Extract the [X, Y] coordinate from the center of the cell holding the provided text.  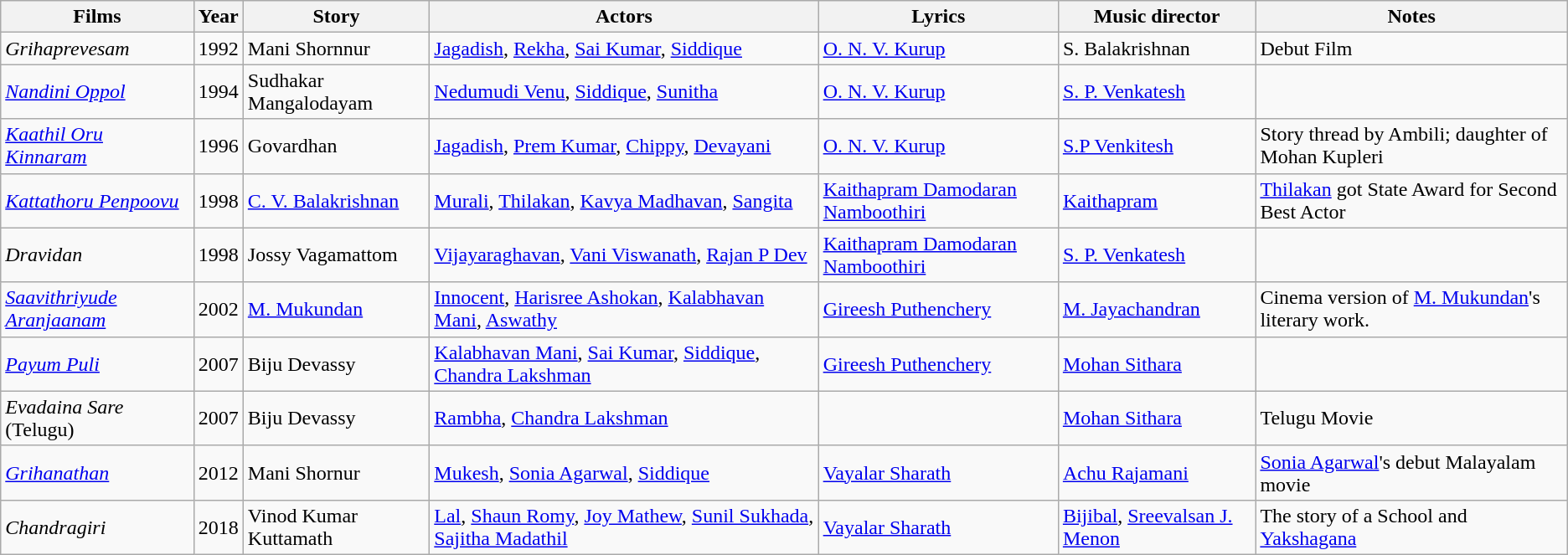
2018 [218, 527]
Films [97, 17]
Mukesh, Sonia Agarwal, Siddique [624, 472]
2002 [218, 310]
Vinod Kumar Kuttamath [336, 527]
Debut Film [1411, 49]
1994 [218, 92]
Notes [1411, 17]
Telugu Movie [1411, 419]
1996 [218, 146]
Murali, Thilakan, Kavya Madhavan, Sangita [624, 201]
Kalabhavan Mani, Sai Kumar, Siddique, Chandra Lakshman [624, 363]
Vijayaraghavan, Vani Viswanath, Rajan P Dev [624, 254]
Evadaina Sare (Telugu) [97, 419]
M. Jayachandran [1157, 310]
Innocent, Harisree Ashokan, Kalabhavan Mani, Aswathy [624, 310]
M. Mukundan [336, 310]
Lal, Shaun Romy, Joy Mathew, Sunil Sukhada, Sajitha Madathil [624, 527]
Kattathoru Penpoovu [97, 201]
Jagadish, Prem Kumar, Chippy, Devayani [624, 146]
Jossy Vagamattom [336, 254]
S. Balakrishnan [1157, 49]
Actors [624, 17]
Payum Puli [97, 363]
Story [336, 17]
1992 [218, 49]
Chandragiri [97, 527]
Mani Shornnur [336, 49]
Kaithapram [1157, 201]
Thilakan got State Award for Second Best Actor [1411, 201]
Nedumudi Venu, Siddique, Sunitha [624, 92]
The story of a School and Yakshagana [1411, 527]
Lyrics [938, 17]
Sonia Agarwal's debut Malayalam movie [1411, 472]
2012 [218, 472]
Govardhan [336, 146]
C. V. Balakrishnan [336, 201]
Story thread by Ambili; daughter of Mohan Kupleri [1411, 146]
Nandini Oppol [97, 92]
Achu Rajamani [1157, 472]
Year [218, 17]
Music director [1157, 17]
Grihanathan [97, 472]
Dravidan [97, 254]
S.P Venkitesh [1157, 146]
Mani Shornur [336, 472]
Saavithriyude Aranjaanam [97, 310]
Grihaprevesam [97, 49]
Rambha, Chandra Lakshman [624, 419]
Bijibal, Sreevalsan J. Menon [1157, 527]
Sudhakar Mangalodayam [336, 92]
Cinema version of M. Mukundan's literary work. [1411, 310]
Jagadish, Rekha, Sai Kumar, Siddique [624, 49]
Kaathil Oru Kinnaram [97, 146]
